Extract the (x, y) coordinate from the center of the cell holding the provided text.  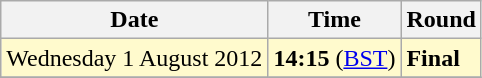
14:15 (BST) (334, 58)
Final (441, 58)
Date (134, 20)
Round (441, 20)
Time (334, 20)
Wednesday 1 August 2012 (134, 58)
